From the cell containing the given text, extract its center point as [X, Y] coordinate. 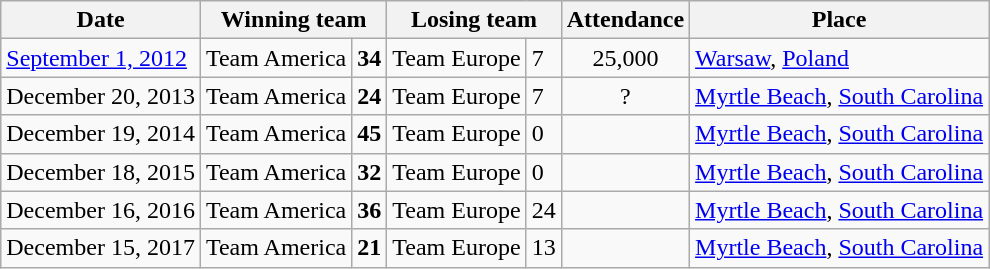
36 [370, 210]
December 19, 2014 [101, 134]
25,000 [625, 58]
Place [840, 20]
45 [370, 134]
21 [370, 248]
? [625, 96]
December 16, 2016 [101, 210]
Attendance [625, 20]
32 [370, 172]
13 [544, 248]
Warsaw, Poland [840, 58]
December 15, 2017 [101, 248]
Winning team [293, 20]
Losing team [474, 20]
Date [101, 20]
December 20, 2013 [101, 96]
34 [370, 58]
September 1, 2012 [101, 58]
December 18, 2015 [101, 172]
